Return [X, Y] of the center of cell containing provided text 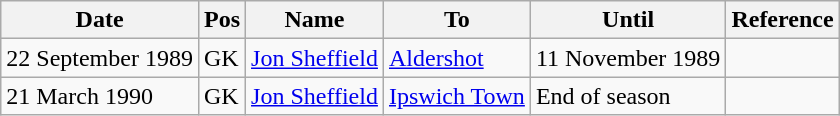
Reference [782, 20]
Until [628, 20]
11 November 1989 [628, 58]
Ipswich Town [456, 96]
To [456, 20]
Date [100, 20]
End of season [628, 96]
Aldershot [456, 58]
21 March 1990 [100, 96]
Name [315, 20]
Pos [222, 20]
22 September 1989 [100, 58]
